Find where the given text appears and provide that cell's center as (x, y) coordinate. 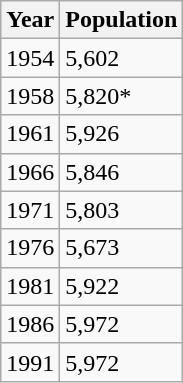
1954 (30, 58)
5,673 (122, 248)
1961 (30, 134)
1966 (30, 172)
5,803 (122, 210)
Year (30, 20)
5,922 (122, 286)
1986 (30, 324)
1981 (30, 286)
Population (122, 20)
1971 (30, 210)
5,846 (122, 172)
5,602 (122, 58)
1976 (30, 248)
1958 (30, 96)
5,926 (122, 134)
5,820* (122, 96)
1991 (30, 362)
